Detect which cell encompasses the target text, then output its [X, Y] center coordinate. 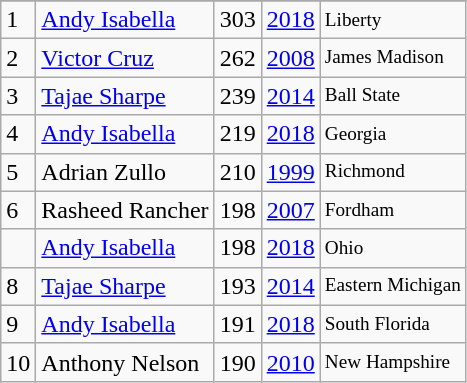
3 [18, 96]
2 [18, 58]
James Madison [392, 58]
10 [18, 362]
2010 [290, 362]
191 [238, 324]
210 [238, 172]
Fordham [392, 210]
Victor Cruz [125, 58]
9 [18, 324]
303 [238, 20]
190 [238, 362]
Anthony Nelson [125, 362]
Richmond [392, 172]
Adrian Zullo [125, 172]
Georgia [392, 134]
Ohio [392, 248]
6 [18, 210]
1 [18, 20]
Eastern Michigan [392, 286]
239 [238, 96]
1999 [290, 172]
8 [18, 286]
New Hampshire [392, 362]
5 [18, 172]
Liberty [392, 20]
2007 [290, 210]
4 [18, 134]
Rasheed Rancher [125, 210]
193 [238, 286]
219 [238, 134]
262 [238, 58]
Ball State [392, 96]
2008 [290, 58]
South Florida [392, 324]
